Output the [X, Y] coordinate of the center of the cell containing the given text.  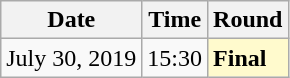
Date [72, 20]
Round [248, 20]
15:30 [175, 58]
July 30, 2019 [72, 58]
Time [175, 20]
Final [248, 58]
